Output the (X, Y) coordinate of the center of the cell containing the given text.  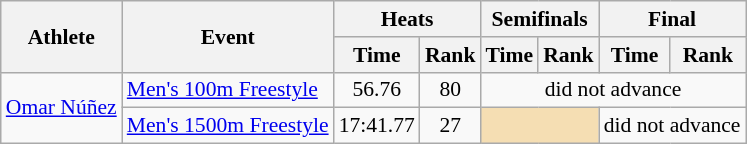
17:41.77 (377, 126)
56.76 (377, 90)
Men's 1500m Freestyle (228, 126)
Men's 100m Freestyle (228, 90)
27 (450, 126)
Omar Núñez (62, 108)
Heats (408, 19)
Final (672, 19)
Athlete (62, 36)
Semifinals (539, 19)
80 (450, 90)
Event (228, 36)
